Provide the (X, Y) coordinate of the cell's center where the given text is located.  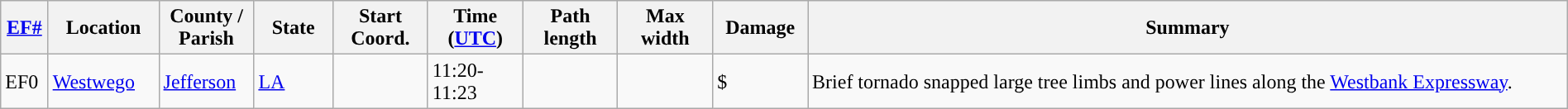
$ (761, 81)
Location (103, 28)
EF# (25, 28)
Path length (571, 28)
Brief tornado snapped large tree limbs and power lines along the Westbank Expressway. (1188, 81)
Damage (761, 28)
Start Coord. (380, 28)
LA (294, 81)
Time (UTC) (475, 28)
State (294, 28)
11:20-11:23 (475, 81)
County / Parish (207, 28)
Summary (1188, 28)
Westwego (103, 81)
Jefferson (207, 81)
Max width (665, 28)
EF0 (25, 81)
